Locate the cell with the specified text and output its (x, y) center coordinate. 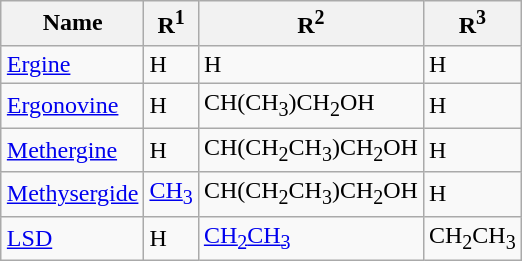
Ergonovine (72, 105)
R1 (171, 24)
LSD (72, 238)
Methysergide (72, 194)
R2 (310, 24)
R3 (472, 24)
CH3 (171, 194)
Methergine (72, 150)
Name (72, 24)
CH(CH3)CH2OH (310, 105)
Ergine (72, 64)
